Scan for the cell matching the given text and deliver its (X, Y) coordinate at center. 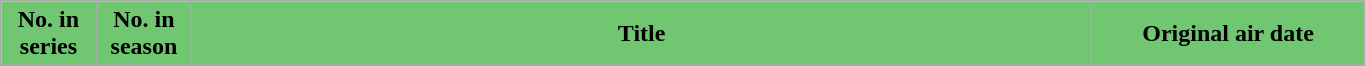
No. inseason (144, 34)
Original air date (1228, 34)
Title (642, 34)
No. inseries (48, 34)
